Find where the given text appears and provide that cell's center as (x, y) coordinate. 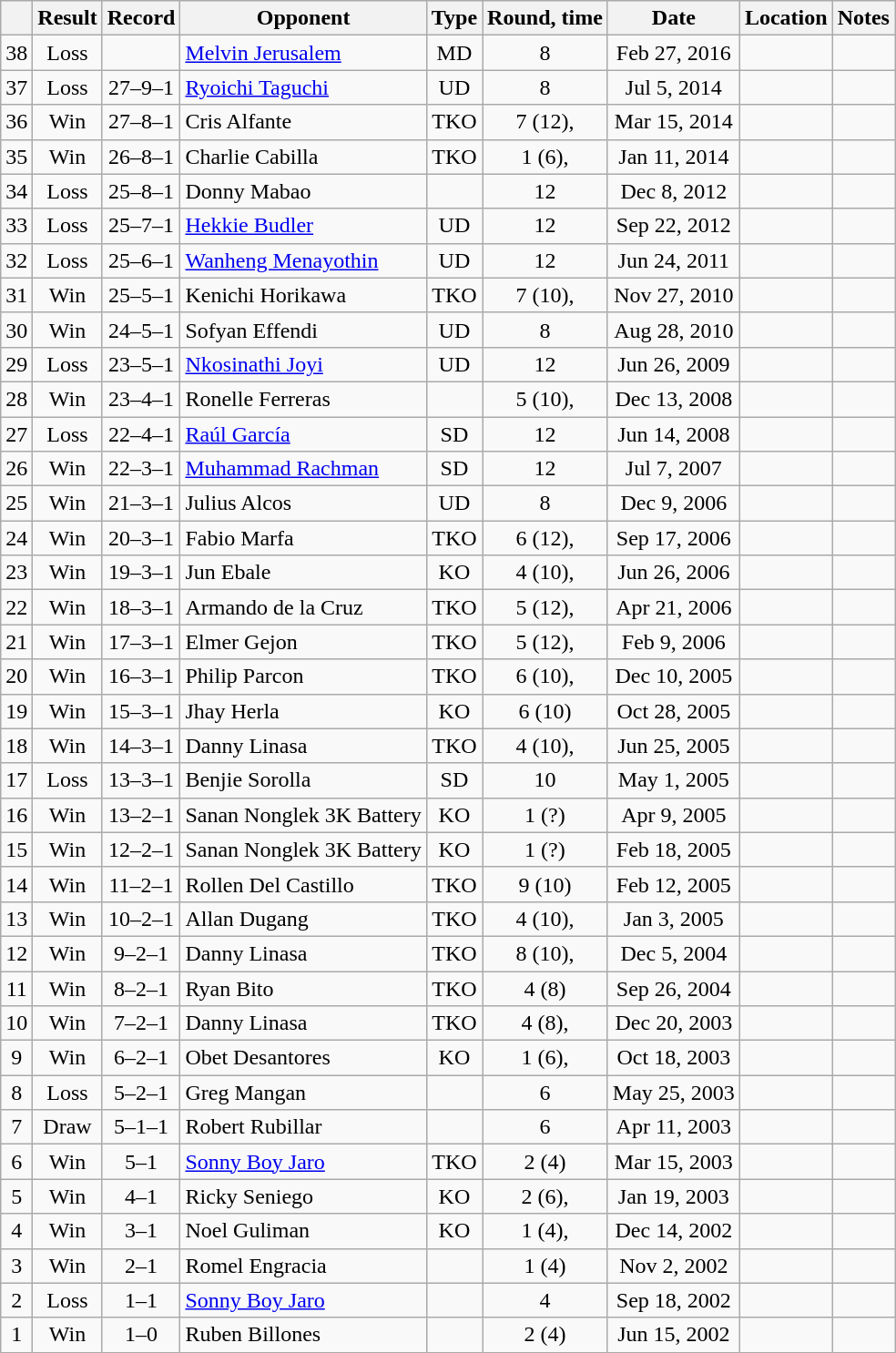
Ryoichi Taguchi (303, 87)
Philip Parcon (303, 676)
Oct 28, 2005 (674, 711)
19 (16, 711)
18 (16, 746)
1–0 (141, 1335)
5 (16, 1196)
Jul 7, 2007 (674, 469)
Jul 5, 2014 (674, 87)
Charlie Cabilla (303, 157)
Jun 25, 2005 (674, 746)
11 (16, 988)
May 25, 2003 (674, 1093)
Jun 14, 2008 (674, 434)
35 (16, 157)
Jan 11, 2014 (674, 157)
Round, time (545, 18)
30 (16, 330)
6 (10), (545, 676)
Ryan Bito (303, 988)
Mar 15, 2003 (674, 1162)
Location (786, 18)
Mar 15, 2014 (674, 122)
Sep 18, 2002 (674, 1300)
Jun 15, 2002 (674, 1335)
Ronelle Ferreras (303, 399)
2 (6), (545, 1196)
12–2–1 (141, 849)
23–4–1 (141, 399)
27 (16, 434)
26 (16, 469)
Greg Mangan (303, 1093)
Date (674, 18)
Julius Alcos (303, 504)
27–9–1 (141, 87)
Jun 24, 2011 (674, 260)
Jun 26, 2009 (674, 364)
Sep 22, 2012 (674, 226)
Result (67, 18)
14–3–1 (141, 746)
Kenichi Horikawa (303, 295)
Ricky Seniego (303, 1196)
13–2–1 (141, 815)
8–2–1 (141, 988)
8 (10), (545, 953)
Sep 17, 2006 (674, 538)
5 (10), (545, 399)
Rollen Del Castillo (303, 884)
7–2–1 (141, 1023)
May 1, 2005 (674, 780)
Type (453, 18)
38 (16, 53)
Dec 8, 2012 (674, 191)
Opponent (303, 18)
15–3–1 (141, 711)
Feb 9, 2006 (674, 642)
Allan Dugang (303, 919)
16–3–1 (141, 676)
26–8–1 (141, 157)
6–2–1 (141, 1058)
10–2–1 (141, 919)
Sofyan Effendi (303, 330)
23 (16, 573)
Dec 10, 2005 (674, 676)
3 (16, 1266)
Hekkie Budler (303, 226)
37 (16, 87)
1 (4) (545, 1266)
21 (16, 642)
31 (16, 295)
13–3–1 (141, 780)
Robert Rubillar (303, 1127)
25–7–1 (141, 226)
5–1–1 (141, 1127)
6 (10) (545, 711)
4 (8), (545, 1023)
Jan 19, 2003 (674, 1196)
29 (16, 364)
3–1 (141, 1231)
5–2–1 (141, 1093)
15 (16, 849)
7 (16, 1127)
Apr 11, 2003 (674, 1127)
Aug 28, 2010 (674, 330)
27–8–1 (141, 122)
Notes (863, 18)
Raúl García (303, 434)
Dec 14, 2002 (674, 1231)
9 (10) (545, 884)
18–3–1 (141, 607)
5–1 (141, 1162)
Jun Ebale (303, 573)
9–2–1 (141, 953)
Noel Guliman (303, 1231)
Obet Desantores (303, 1058)
17–3–1 (141, 642)
Apr 9, 2005 (674, 815)
MD (453, 53)
Record (141, 18)
24–5–1 (141, 330)
4–1 (141, 1196)
25–5–1 (141, 295)
Muhammad Rachman (303, 469)
4 (8) (545, 988)
9 (16, 1058)
2 (16, 1300)
Nov 2, 2002 (674, 1266)
Feb 18, 2005 (674, 849)
Armando de la Cruz (303, 607)
7 (10), (545, 295)
19–3–1 (141, 573)
23–5–1 (141, 364)
1 (16, 1335)
33 (16, 226)
1 (4), (545, 1231)
13 (16, 919)
Melvin Jerusalem (303, 53)
Dec 9, 2006 (674, 504)
Wanheng Menayothin (303, 260)
Jan 3, 2005 (674, 919)
22 (16, 607)
17 (16, 780)
Sep 26, 2004 (674, 988)
Cris Alfante (303, 122)
7 (12), (545, 122)
Donny Mabao (303, 191)
25 (16, 504)
2–1 (141, 1266)
32 (16, 260)
20 (16, 676)
25–8–1 (141, 191)
Ruben Billones (303, 1335)
Feb 27, 2016 (674, 53)
6 (12), (545, 538)
Oct 18, 2003 (674, 1058)
Elmer Gejon (303, 642)
Jun 26, 2006 (674, 573)
21–3–1 (141, 504)
14 (16, 884)
22–3–1 (141, 469)
Feb 12, 2005 (674, 884)
Jhay Herla (303, 711)
24 (16, 538)
Dec 13, 2008 (674, 399)
22–4–1 (141, 434)
Fabio Marfa (303, 538)
28 (16, 399)
Dec 5, 2004 (674, 953)
16 (16, 815)
Romel Engracia (303, 1266)
25–6–1 (141, 260)
36 (16, 122)
20–3–1 (141, 538)
1–1 (141, 1300)
Nov 27, 2010 (674, 295)
34 (16, 191)
Nkosinathi Joyi (303, 364)
Dec 20, 2003 (674, 1023)
Apr 21, 2006 (674, 607)
Benjie Sorolla (303, 780)
Draw (67, 1127)
11–2–1 (141, 884)
